Detect which cell encompasses the target text, then output its (X, Y) center coordinate. 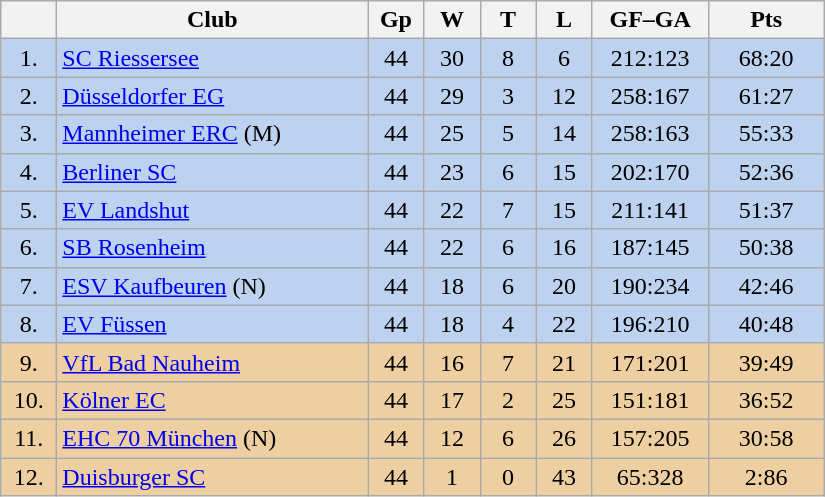
L (564, 20)
Mannheimer ERC (M) (212, 134)
7. (29, 286)
21 (564, 362)
4. (29, 172)
65:328 (650, 477)
2:86 (766, 477)
Berliner SC (212, 172)
Pts (766, 20)
Duisburger SC (212, 477)
5. (29, 210)
8. (29, 324)
151:181 (650, 400)
1. (29, 58)
11. (29, 438)
Gp (396, 20)
SB Rosenheim (212, 248)
30 (452, 58)
SC Riessersee (212, 58)
190:234 (650, 286)
258:163 (650, 134)
40:48 (766, 324)
187:145 (650, 248)
55:33 (766, 134)
51:37 (766, 210)
202:170 (650, 172)
Düsseldorfer EG (212, 96)
20 (564, 286)
0 (508, 477)
3 (508, 96)
6. (29, 248)
2 (508, 400)
Club (212, 20)
3. (29, 134)
EHC 70 München (N) (212, 438)
26 (564, 438)
258:167 (650, 96)
196:210 (650, 324)
GF–GA (650, 20)
W (452, 20)
43 (564, 477)
1 (452, 477)
68:20 (766, 58)
VfL Bad Nauheim (212, 362)
14 (564, 134)
8 (508, 58)
212:123 (650, 58)
12. (29, 477)
EV Füssen (212, 324)
171:201 (650, 362)
61:27 (766, 96)
50:38 (766, 248)
T (508, 20)
2. (29, 96)
52:36 (766, 172)
23 (452, 172)
30:58 (766, 438)
10. (29, 400)
36:52 (766, 400)
29 (452, 96)
4 (508, 324)
9. (29, 362)
157:205 (650, 438)
EV Landshut (212, 210)
Kölner EC (212, 400)
42:46 (766, 286)
39:49 (766, 362)
ESV Kaufbeuren (N) (212, 286)
5 (508, 134)
17 (452, 400)
211:141 (650, 210)
